Identify which cell holds the provided text, then report its (x, y) central coordinate. 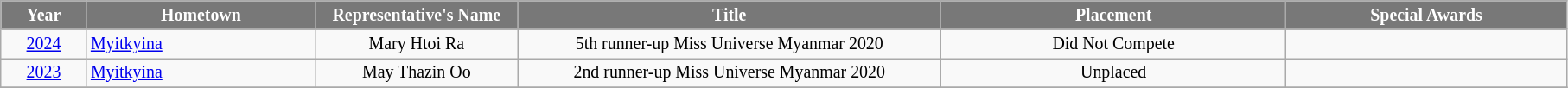
2024 (43, 43)
May Thazin Oo (417, 72)
Did Not Compete (1113, 43)
Year (43, 16)
2023 (43, 72)
Unplaced (1113, 72)
Mary Htoi Ra (417, 43)
Hometown (201, 16)
Special Awards (1426, 16)
Title (730, 16)
Placement (1113, 16)
2nd runner-up Miss Universe Myanmar 2020 (730, 72)
5th runner-up Miss Universe Myanmar 2020 (730, 43)
Representative's Name (417, 16)
